From the cell containing the given text, extract its center point as [X, Y] coordinate. 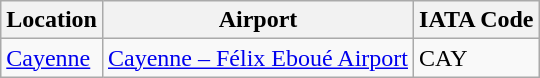
Airport [258, 20]
Location [52, 20]
Cayenne – Félix Eboué Airport [258, 58]
CAY [477, 58]
Cayenne [52, 58]
IATA Code [477, 20]
